Scan for the cell matching the given text and deliver its (x, y) coordinate at center. 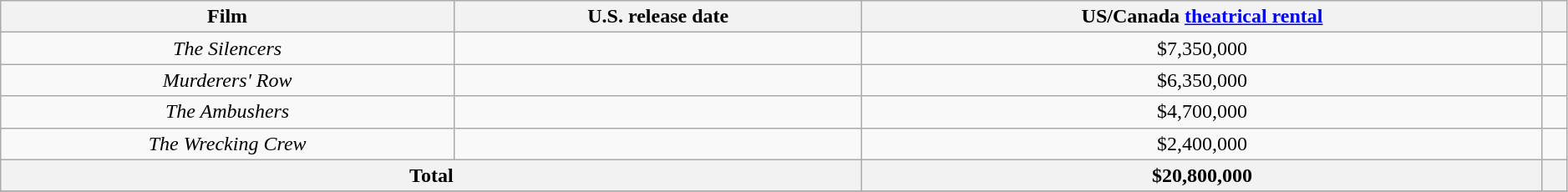
The Ambushers (227, 112)
The Silencers (227, 48)
$6,350,000 (1202, 80)
US/Canada theatrical rental (1202, 17)
$20,800,000 (1202, 175)
Film (227, 17)
$2,400,000 (1202, 144)
Murderers' Row (227, 80)
The Wrecking Crew (227, 144)
$4,700,000 (1202, 112)
$7,350,000 (1202, 48)
Total (431, 175)
U.S. release date (657, 17)
